Identify which cell holds the provided text, then report its [X, Y] central coordinate. 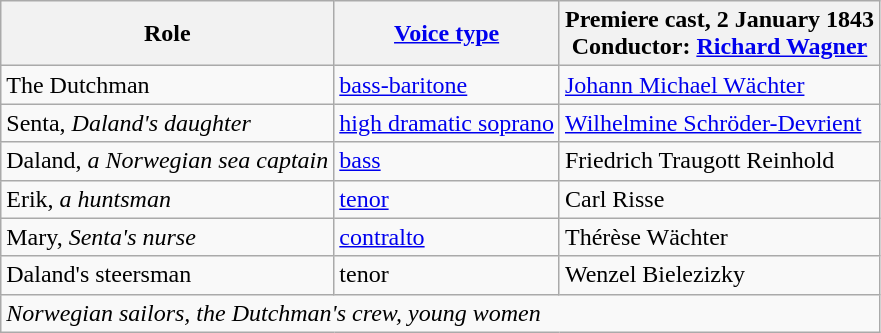
contralto [447, 237]
Johann Michael Wächter [719, 85]
Carl Risse [719, 199]
Wilhelmine Schröder-Devrient [719, 123]
Thérèse Wächter [719, 237]
Voice type [447, 34]
Senta, Daland's daughter [168, 123]
Role [168, 34]
The Dutchman [168, 85]
Erik, a huntsman [168, 199]
Wenzel Bielezizky [719, 275]
bass [447, 161]
Friedrich Traugott Reinhold [719, 161]
Premiere cast, 2 January 1843Conductor: Richard Wagner [719, 34]
Norwegian sailors, the Dutchman's crew, young women [440, 313]
high dramatic soprano [447, 123]
bass-baritone [447, 85]
Mary, Senta's nurse [168, 237]
Daland's steersman [168, 275]
Daland, a Norwegian sea captain [168, 161]
